Provide the [x, y] coordinate of the cell's center where the given text is located.  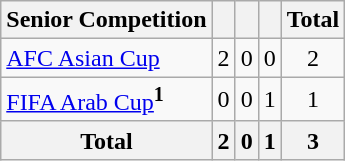
3 [313, 140]
Senior Competition [106, 20]
AFC Asian Cup [106, 58]
FIFA Arab Cup1 [106, 100]
